Find where the given text appears and provide that cell's center as (X, Y) coordinate. 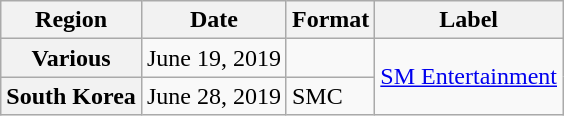
Format (330, 20)
Various (72, 58)
Region (72, 20)
Label (469, 20)
SM Entertainment (469, 77)
South Korea (72, 96)
SMC (330, 96)
Date (214, 20)
June 19, 2019 (214, 58)
June 28, 2019 (214, 96)
